Return the [x, y] coordinate for the center point of the cell that contains the specified text.  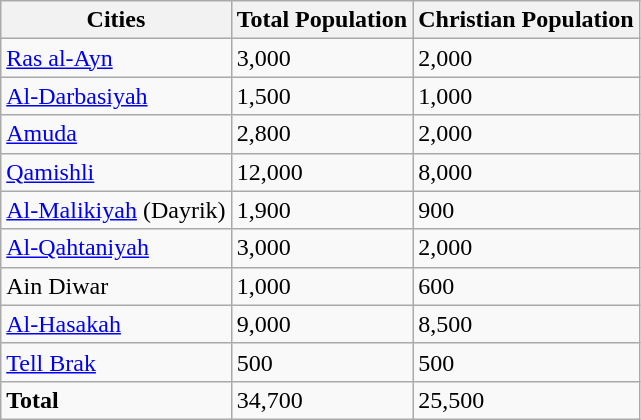
900 [526, 210]
Tell Brak [116, 362]
Total [116, 400]
Amuda [116, 134]
2,800 [322, 134]
Al-Hasakah [116, 324]
34,700 [322, 400]
600 [526, 286]
Qamishli [116, 172]
12,000 [322, 172]
1,900 [322, 210]
Total Population [322, 20]
9,000 [322, 324]
Christian Population [526, 20]
8,500 [526, 324]
8,000 [526, 172]
Al-Malikiyah (Dayrik) [116, 210]
Al-Darbasiyah [116, 96]
Al-Qahtaniyah [116, 248]
25,500 [526, 400]
1,500 [322, 96]
Cities [116, 20]
Ain Diwar [116, 286]
Ras al-Ayn [116, 58]
